Return [x, y] of the center of cell containing provided text 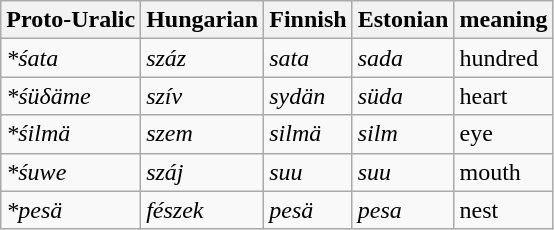
eye [504, 134]
pesa [403, 210]
Hungarian [202, 20]
száz [202, 58]
heart [504, 96]
sata [308, 58]
szív [202, 96]
sydän [308, 96]
*śüδäme [71, 96]
süda [403, 96]
nest [504, 210]
meaning [504, 20]
pesä [308, 210]
szem [202, 134]
*śuwe [71, 172]
*śata [71, 58]
sada [403, 58]
*śilmä [71, 134]
fészek [202, 210]
Estonian [403, 20]
silm [403, 134]
Proto-Uralic [71, 20]
mouth [504, 172]
*pesä [71, 210]
száj [202, 172]
hundred [504, 58]
Finnish [308, 20]
silmä [308, 134]
